Pinpoint the cell where the given text exists, returning its (x, y) midpoint coordinate. 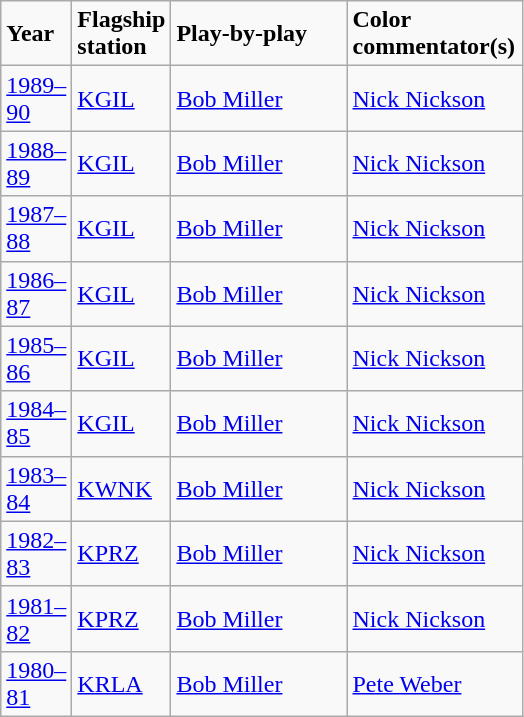
Play-by-play (259, 34)
1982–83 (36, 554)
1983–84 (36, 488)
Flagship station (122, 34)
Pete Weber (435, 684)
KWNK (122, 488)
Year (36, 34)
1980–81 (36, 684)
1989–90 (36, 98)
KRLA (122, 684)
Color commentator(s) (435, 34)
1984–85 (36, 424)
1986–87 (36, 294)
1988–89 (36, 164)
1981–82 (36, 618)
1987–88 (36, 228)
1985–86 (36, 358)
